Determine the (x, y) coordinate at the center of the cell enclosing the given text.  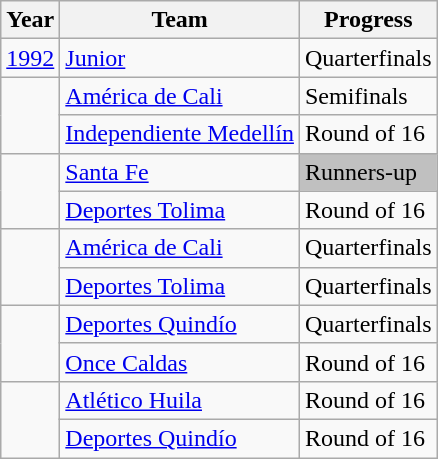
Independiente Medellín (180, 134)
Progress (368, 20)
Junior (180, 58)
Runners-up (368, 172)
1992 (30, 58)
Team (180, 20)
Year (30, 20)
Once Caldas (180, 362)
Semifinals (368, 96)
Atlético Huila (180, 400)
Santa Fe (180, 172)
